Detect which cell encompasses the target text, then output its [X, Y] center coordinate. 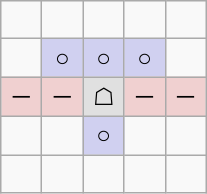
☖ [104, 97]
